Find where the given text appears and provide that cell's center as [x, y] coordinate. 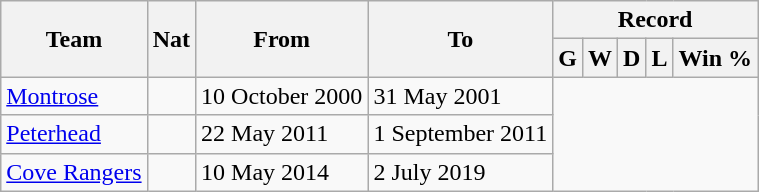
W [600, 58]
Nat [171, 39]
Team [74, 39]
D [631, 58]
Win % [716, 58]
Montrose [74, 96]
1 September 2011 [460, 134]
10 October 2000 [282, 96]
From [282, 39]
To [460, 39]
L [660, 58]
Peterhead [74, 134]
2 July 2019 [460, 172]
G [568, 58]
31 May 2001 [460, 96]
Record [656, 20]
10 May 2014 [282, 172]
22 May 2011 [282, 134]
Cove Rangers [74, 172]
